Find where the given text appears and provide that cell's center as (X, Y) coordinate. 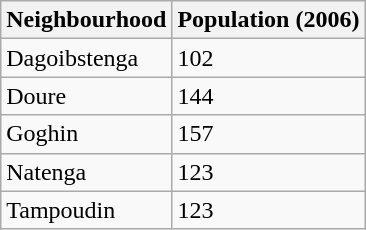
Doure (86, 96)
157 (268, 134)
102 (268, 58)
144 (268, 96)
Population (2006) (268, 20)
Neighbourhood (86, 20)
Dagoibstenga (86, 58)
Natenga (86, 172)
Goghin (86, 134)
Tampoudin (86, 210)
